Return [x, y] of the center of cell containing provided text 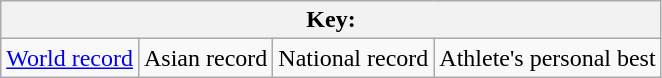
Athlete's personal best [548, 58]
Asian record [205, 58]
Key: [331, 20]
World record [70, 58]
National record [354, 58]
